Output the (X, Y) coordinate of the center of the cell containing the given text.  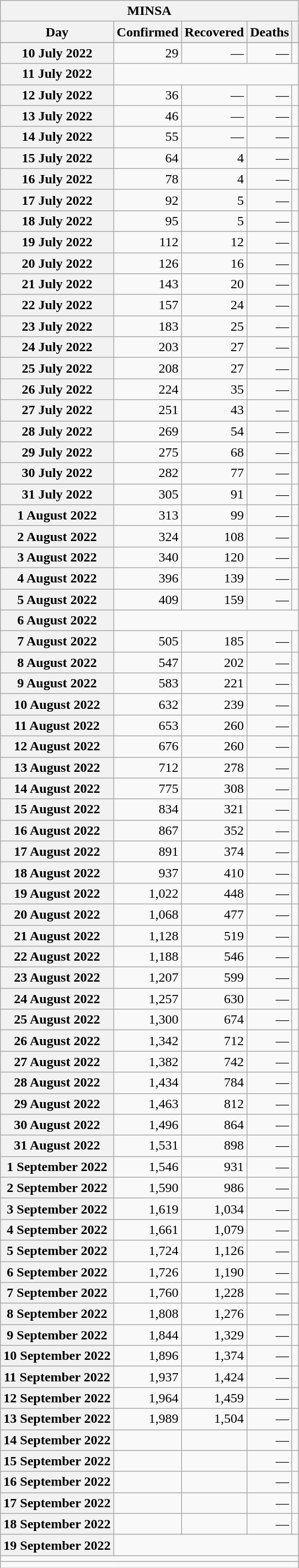
15 July 2022 (57, 158)
12 (214, 242)
1,844 (148, 1335)
275 (148, 452)
1,989 (148, 1419)
1,546 (148, 1167)
92 (148, 200)
1,276 (214, 1314)
9 August 2022 (57, 684)
1,300 (148, 1020)
25 July 2022 (57, 368)
26 July 2022 (57, 389)
676 (148, 746)
12 August 2022 (57, 746)
30 August 2022 (57, 1125)
1,068 (148, 914)
15 September 2022 (57, 1461)
4 August 2022 (57, 578)
21 August 2022 (57, 936)
99 (214, 515)
14 August 2022 (57, 788)
410 (214, 872)
21 July 2022 (57, 284)
1,022 (148, 893)
112 (148, 242)
46 (148, 116)
278 (214, 767)
547 (148, 663)
864 (214, 1125)
9 September 2022 (57, 1335)
31 July 2022 (57, 494)
13 August 2022 (57, 767)
20 August 2022 (57, 914)
91 (214, 494)
1,724 (148, 1251)
931 (214, 1167)
24 (214, 305)
282 (148, 473)
251 (148, 410)
632 (148, 704)
1,661 (148, 1230)
19 July 2022 (57, 242)
1,504 (214, 1419)
22 July 2022 (57, 305)
6 August 2022 (57, 621)
68 (214, 452)
14 September 2022 (57, 1440)
7 September 2022 (57, 1293)
5 August 2022 (57, 599)
1,424 (214, 1377)
891 (148, 851)
19 September 2022 (57, 1545)
17 July 2022 (57, 200)
24 July 2022 (57, 347)
27 August 2022 (57, 1062)
27 July 2022 (57, 410)
29 August 2022 (57, 1104)
12 September 2022 (57, 1398)
2 September 2022 (57, 1188)
224 (148, 389)
1,034 (214, 1209)
36 (148, 95)
120 (214, 557)
78 (148, 179)
1,937 (148, 1377)
159 (214, 599)
340 (148, 557)
24 August 2022 (57, 999)
10 September 2022 (57, 1356)
14 July 2022 (57, 137)
2 August 2022 (57, 536)
Deaths (270, 32)
1,434 (148, 1083)
20 (214, 284)
505 (148, 642)
583 (148, 684)
1,079 (214, 1230)
742 (214, 1062)
834 (148, 809)
1,190 (214, 1272)
25 (214, 326)
1,496 (148, 1125)
1,590 (148, 1188)
1,257 (148, 999)
26 August 2022 (57, 1041)
898 (214, 1146)
1 August 2022 (57, 515)
6 September 2022 (57, 1272)
16 September 2022 (57, 1482)
1,531 (148, 1146)
1,207 (148, 978)
18 September 2022 (57, 1524)
43 (214, 410)
203 (148, 347)
599 (214, 978)
1,374 (214, 1356)
12 July 2022 (57, 95)
7 August 2022 (57, 642)
1,126 (214, 1251)
8 September 2022 (57, 1314)
Day (57, 32)
126 (148, 263)
143 (148, 284)
409 (148, 599)
674 (214, 1020)
1,342 (148, 1041)
1,459 (214, 1398)
3 September 2022 (57, 1209)
546 (214, 957)
1,726 (148, 1272)
23 August 2022 (57, 978)
31 August 2022 (57, 1146)
1,808 (148, 1314)
139 (214, 578)
352 (214, 830)
29 (148, 53)
1 September 2022 (57, 1167)
305 (148, 494)
3 August 2022 (57, 557)
18 July 2022 (57, 221)
77 (214, 473)
374 (214, 851)
25 August 2022 (57, 1020)
1,382 (148, 1062)
28 August 2022 (57, 1083)
20 July 2022 (57, 263)
13 September 2022 (57, 1419)
1,619 (148, 1209)
867 (148, 830)
16 July 2022 (57, 179)
16 (214, 263)
185 (214, 642)
15 August 2022 (57, 809)
630 (214, 999)
1,329 (214, 1335)
16 August 2022 (57, 830)
324 (148, 536)
313 (148, 515)
55 (148, 137)
10 August 2022 (57, 704)
8 August 2022 (57, 663)
812 (214, 1104)
28 July 2022 (57, 431)
19 August 2022 (57, 893)
183 (148, 326)
396 (148, 578)
35 (214, 389)
986 (214, 1188)
30 July 2022 (57, 473)
18 August 2022 (57, 872)
Confirmed (148, 32)
1,896 (148, 1356)
11 August 2022 (57, 725)
519 (214, 936)
202 (214, 663)
17 August 2022 (57, 851)
321 (214, 809)
448 (214, 893)
11 September 2022 (57, 1377)
221 (214, 684)
22 August 2022 (57, 957)
157 (148, 305)
1,463 (148, 1104)
95 (148, 221)
208 (148, 368)
1,128 (148, 936)
308 (214, 788)
108 (214, 536)
11 July 2022 (57, 74)
4 September 2022 (57, 1230)
13 July 2022 (57, 116)
5 September 2022 (57, 1251)
Recovered (214, 32)
29 July 2022 (57, 452)
477 (214, 914)
MINSA (149, 11)
269 (148, 431)
23 July 2022 (57, 326)
1,188 (148, 957)
1,964 (148, 1398)
784 (214, 1083)
17 September 2022 (57, 1503)
54 (214, 431)
239 (214, 704)
775 (148, 788)
937 (148, 872)
64 (148, 158)
1,760 (148, 1293)
1,228 (214, 1293)
653 (148, 725)
10 July 2022 (57, 53)
